Determine the (X, Y) coordinate at the center of the cell enclosing the given text.  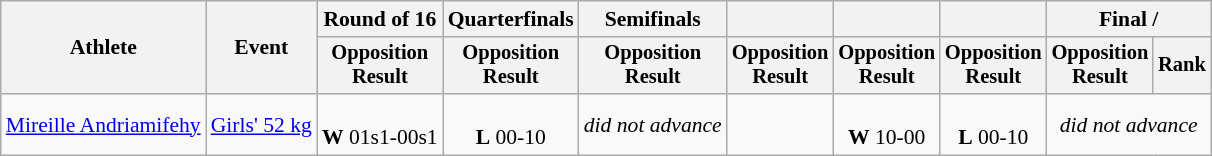
Rank (1182, 66)
W 01s1-00s1 (380, 124)
Semifinals (653, 19)
Athlete (104, 48)
W 10-00 (886, 124)
Girls' 52 kg (262, 124)
Final / (1129, 19)
Round of 16 (380, 19)
Event (262, 48)
Mireille Andriamifehy (104, 124)
Quarterfinals (511, 19)
